Locate the cell with the specified text and output its (X, Y) center coordinate. 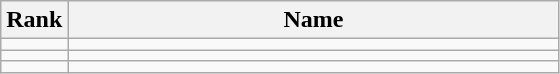
Rank (34, 20)
Name (314, 20)
